Locate the cell with the specified text and output its [X, Y] center coordinate. 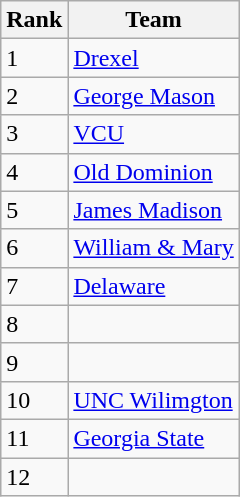
10 [34, 400]
Team [154, 20]
Georgia State [154, 438]
UNC Wilimgton [154, 400]
9 [34, 362]
Drexel [154, 58]
VCU [154, 134]
James Madison [154, 210]
6 [34, 248]
8 [34, 324]
William & Mary [154, 248]
1 [34, 58]
5 [34, 210]
7 [34, 286]
2 [34, 96]
Old Dominion [154, 172]
11 [34, 438]
3 [34, 134]
George Mason [154, 96]
4 [34, 172]
Rank [34, 20]
12 [34, 477]
Delaware [154, 286]
